Scan for the cell matching the given text and deliver its (x, y) coordinate at center. 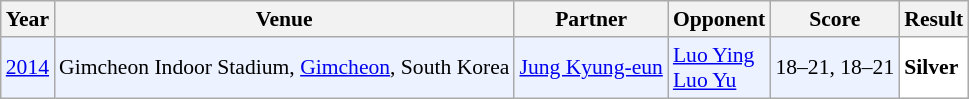
Score (834, 19)
Partner (590, 19)
Gimcheon Indoor Stadium, Gimcheon, South Korea (284, 68)
Luo Ying Luo Yu (720, 68)
Silver (934, 68)
Venue (284, 19)
Jung Kyung-eun (590, 68)
Result (934, 19)
Opponent (720, 19)
2014 (28, 68)
Year (28, 19)
18–21, 18–21 (834, 68)
